Identify which cell holds the provided text, then report its [X, Y] central coordinate. 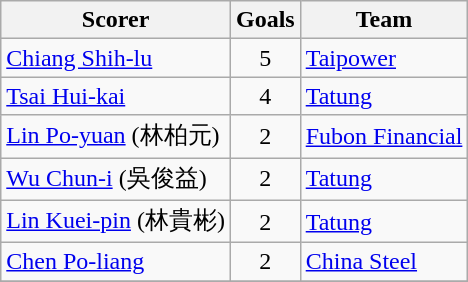
Goals [265, 20]
Taipower [384, 58]
Team [384, 20]
Lin Kuei-pin (林貴彬) [116, 222]
Tsai Hui-kai [116, 96]
Wu Chun-i (吳俊益) [116, 180]
5 [265, 58]
Chiang Shih-lu [116, 58]
Fubon Financial [384, 136]
Lin Po-yuan (林柏元) [116, 136]
Scorer [116, 20]
Chen Po-liang [116, 262]
China Steel [384, 262]
4 [265, 96]
